Capture the cell that displays the provided text and extract its [x, y] central coordinate. 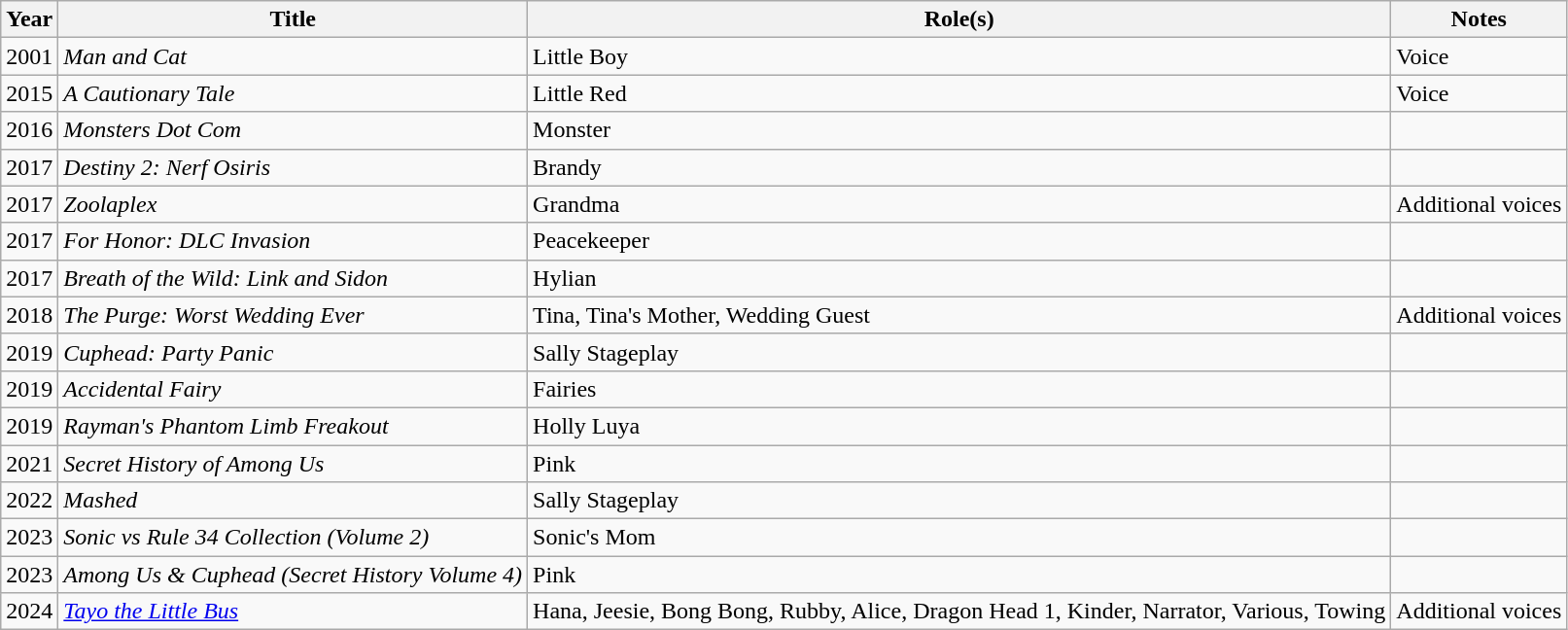
2015 [29, 93]
For Honor: DLC Invasion [294, 241]
Monster [959, 130]
Holly Luya [959, 426]
Accidental Fairy [294, 389]
Breath of the Wild: Link and Sidon [294, 278]
Tayo the Little Bus [294, 612]
Among Us & Cuphead (Secret History Volume 4) [294, 575]
Sonic's Mom [959, 538]
Monsters Dot Com [294, 130]
Brandy [959, 167]
Destiny 2: Nerf Osiris [294, 167]
Grandma [959, 204]
Tina, Tina's Mother, Wedding Guest [959, 315]
A Cautionary Tale [294, 93]
2022 [29, 501]
Man and Cat [294, 56]
Notes [1480, 19]
2018 [29, 315]
Zoolaplex [294, 204]
Little Boy [959, 56]
Hana, Jeesie, Bong Bong, Rubby, Alice, Dragon Head 1, Kinder, Narrator, Various, Towing [959, 612]
2021 [29, 464]
Little Red [959, 93]
Role(s) [959, 19]
Hylian [959, 278]
2024 [29, 612]
Year [29, 19]
Secret History of Among Us [294, 464]
Sonic vs Rule 34 Collection (Volume 2) [294, 538]
Cuphead: Party Panic [294, 352]
Fairies [959, 389]
The Purge: Worst Wedding Ever [294, 315]
Title [294, 19]
Rayman's Phantom Limb Freakout [294, 426]
Peacekeeper [959, 241]
2016 [29, 130]
Mashed [294, 501]
2001 [29, 56]
